Search for the cell housing the specified text and yield its (x, y) center coordinate. 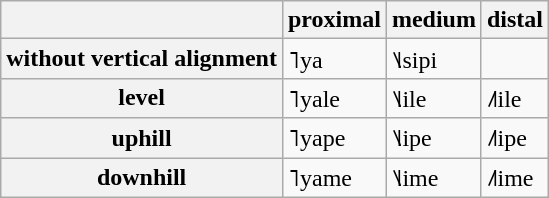
˩˥ime (514, 178)
˥˩ime (434, 178)
level (142, 98)
˥˩sipi (434, 59)
˥˩ile (434, 98)
˥yape (334, 138)
without vertical alignment (142, 59)
proximal (334, 20)
uphill (142, 138)
downhill (142, 178)
˥yame (334, 178)
˩˥ile (514, 98)
˩˥ipe (514, 138)
˥˩ipe (434, 138)
˥ya (334, 59)
medium (434, 20)
˥yale (334, 98)
distal (514, 20)
